Return the (X, Y) coordinate for the center point of the cell that contains the specified text.  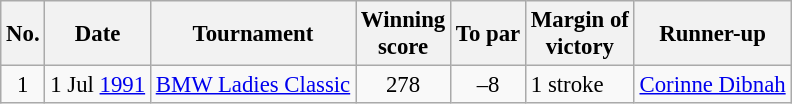
Winningscore (404, 34)
No. (23, 34)
1 (23, 85)
Date (98, 34)
1 stroke (580, 85)
BMW Ladies Classic (252, 85)
1 Jul 1991 (98, 85)
Margin ofvictory (580, 34)
Runner-up (712, 34)
Tournament (252, 34)
To par (488, 34)
Corinne Dibnah (712, 85)
278 (404, 85)
–8 (488, 85)
